Return the [x, y] coordinate for the center point of the cell that contains the specified text.  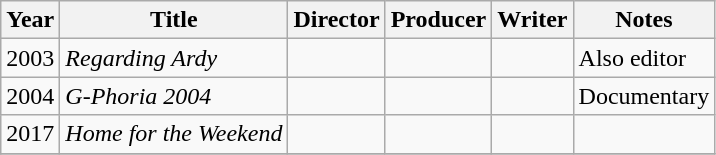
Documentary [644, 96]
2004 [30, 96]
Writer [532, 20]
Producer [438, 20]
2017 [30, 134]
Director [336, 20]
Title [174, 20]
G-Phoria 2004 [174, 96]
Notes [644, 20]
Home for the Weekend [174, 134]
Regarding Ardy [174, 58]
Also editor [644, 58]
2003 [30, 58]
Year [30, 20]
